Provide the [x, y] coordinate of the cell's center where the given text is located.  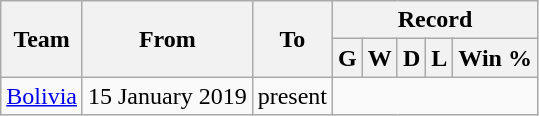
L [440, 58]
G [348, 58]
Record [436, 20]
15 January 2019 [167, 96]
To [292, 39]
Team [42, 39]
Bolivia [42, 96]
From [167, 39]
present [292, 96]
Win % [496, 58]
W [380, 58]
D [411, 58]
